From the cell containing the given text, extract its center point as (X, Y) coordinate. 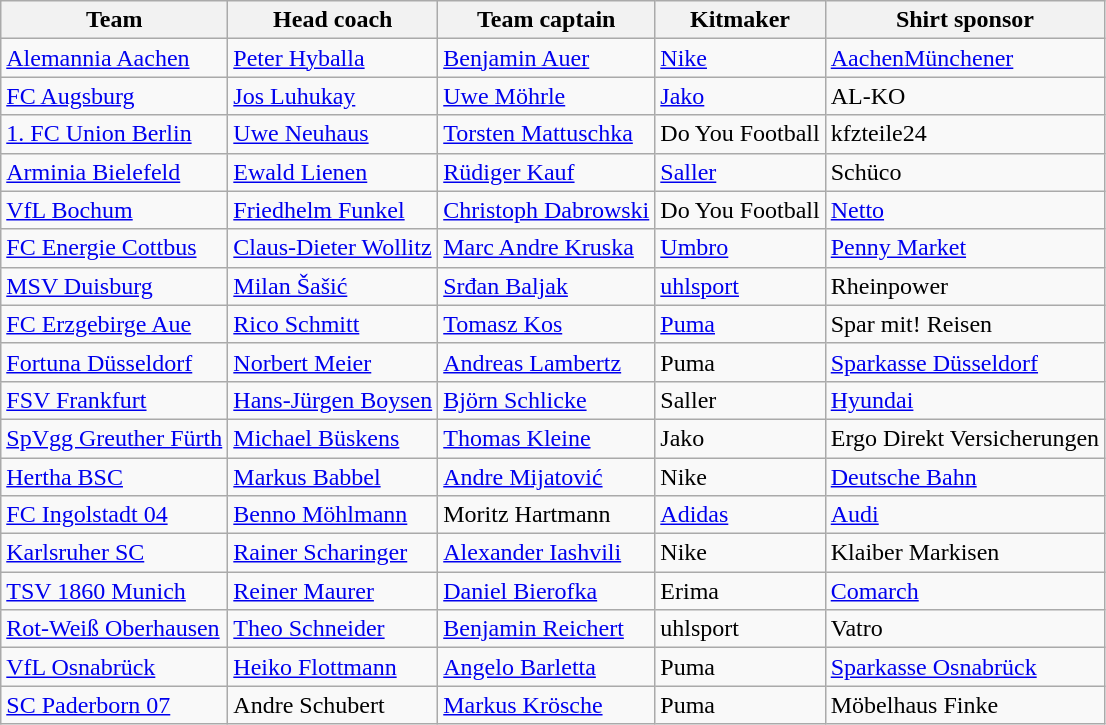
Theo Schneider (333, 629)
Christoph Dabrowski (546, 210)
Friedhelm Funkel (333, 210)
FC Energie Cottbus (114, 248)
FC Ingolstadt 04 (114, 515)
AachenMünchener (964, 58)
Rüdiger Kauf (546, 172)
Reiner Maurer (333, 591)
1. FC Union Berlin (114, 134)
Adidas (740, 515)
Spar mit! Reisen (964, 324)
Thomas Kleine (546, 438)
Shirt sponsor (964, 20)
Heiko Flottmann (333, 667)
Klaiber Markisen (964, 553)
Michael Büskens (333, 438)
Benjamin Auer (546, 58)
Comarch (964, 591)
Milan Šašić (333, 286)
Andre Mijatović (546, 477)
Torsten Mattuschka (546, 134)
SC Paderborn 07 (114, 705)
Deutsche Bahn (964, 477)
Rot-Weiß Oberhausen (114, 629)
Jos Luhukay (333, 96)
MSV Duisburg (114, 286)
Alemannia Aachen (114, 58)
Karlsruher SC (114, 553)
VfL Bochum (114, 210)
Moritz Hartmann (546, 515)
Markus Krösche (546, 705)
Audi (964, 515)
Ergo Direkt Versicherungen (964, 438)
Head coach (333, 20)
FC Erzgebirge Aue (114, 324)
Arminia Bielefeld (114, 172)
Angelo Barletta (546, 667)
Sparkasse Düsseldorf (964, 362)
Benjamin Reichert (546, 629)
Vatro (964, 629)
Rainer Scharinger (333, 553)
Penny Market (964, 248)
Fortuna Düsseldorf (114, 362)
Hans-Jürgen Boysen (333, 400)
Peter Hyballa (333, 58)
Markus Babbel (333, 477)
Tomasz Kos (546, 324)
AL-KO (964, 96)
Benno Möhlmann (333, 515)
Claus-Dieter Wollitz (333, 248)
VfL Osnabrück (114, 667)
Rico Schmitt (333, 324)
Erima (740, 591)
TSV 1860 Munich (114, 591)
Björn Schlicke (546, 400)
Rheinpower (964, 286)
Ewald Lienen (333, 172)
Kitmaker (740, 20)
Sparkasse Osnabrück (964, 667)
kfzteile24 (964, 134)
SpVgg Greuther Fürth (114, 438)
FC Augsburg (114, 96)
FSV Frankfurt (114, 400)
Daniel Bierofka (546, 591)
Team captain (546, 20)
Marc Andre Kruska (546, 248)
Andre Schubert (333, 705)
Hyundai (964, 400)
Schüco (964, 172)
Möbelhaus Finke (964, 705)
Uwe Möhrle (546, 96)
Umbro (740, 248)
Hertha BSC (114, 477)
Netto (964, 210)
Uwe Neuhaus (333, 134)
Andreas Lambertz (546, 362)
Srđan Baljak (546, 286)
Norbert Meier (333, 362)
Team (114, 20)
Alexander Iashvili (546, 553)
